Scan for the cell matching the given text and deliver its (x, y) coordinate at center. 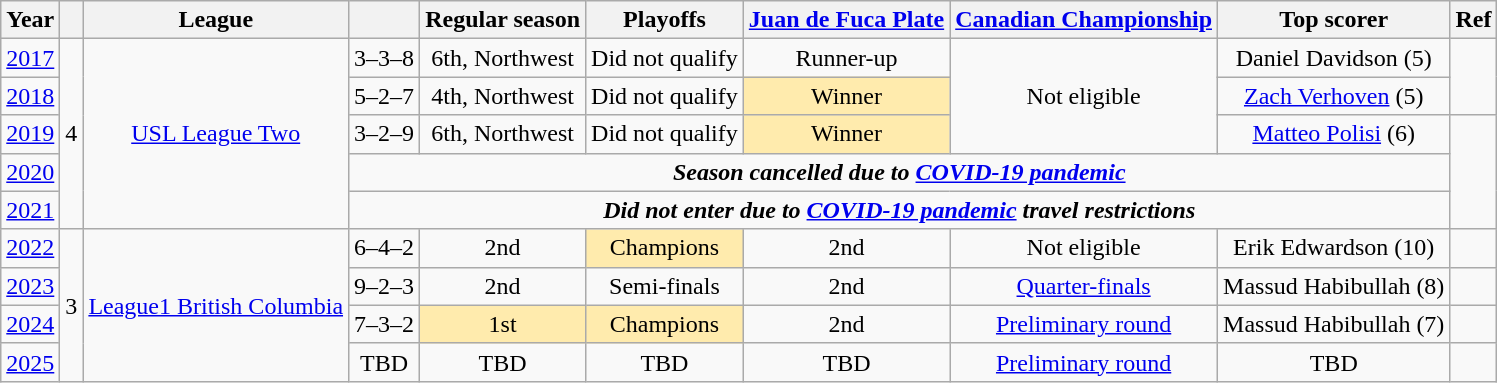
Runner-up (846, 58)
2019 (30, 134)
Canadian Championship (1084, 20)
2024 (30, 324)
2022 (30, 248)
League (216, 20)
Semi-finals (665, 286)
3–2–9 (384, 134)
USL League Two (216, 134)
3–3–8 (384, 58)
Regular season (503, 20)
Ref (1474, 20)
Quarter-finals (1084, 286)
Top scorer (1334, 20)
7–3–2 (384, 324)
Massud Habibullah (7) (1334, 324)
4 (72, 134)
Massud Habibullah (8) (1334, 286)
2018 (30, 96)
Erik Edwardson (10) (1334, 248)
9–2–3 (384, 286)
5–2–7 (384, 96)
Juan de Fuca Plate (846, 20)
3 (72, 305)
Daniel Davidson (5) (1334, 58)
4th, Northwest (503, 96)
Year (30, 20)
Playoffs (665, 20)
6–4–2 (384, 248)
Did not enter due to COVID-19 pandemic travel restrictions (900, 210)
Season cancelled due to COVID-19 pandemic (900, 172)
2017 (30, 58)
League1 British Columbia (216, 305)
2025 (30, 362)
2020 (30, 172)
Matteo Polisi (6) (1334, 134)
2021 (30, 210)
2023 (30, 286)
Zach Verhoven (5) (1334, 96)
1st (503, 324)
